Return the (x, y) coordinate for the center point of the cell that contains the specified text.  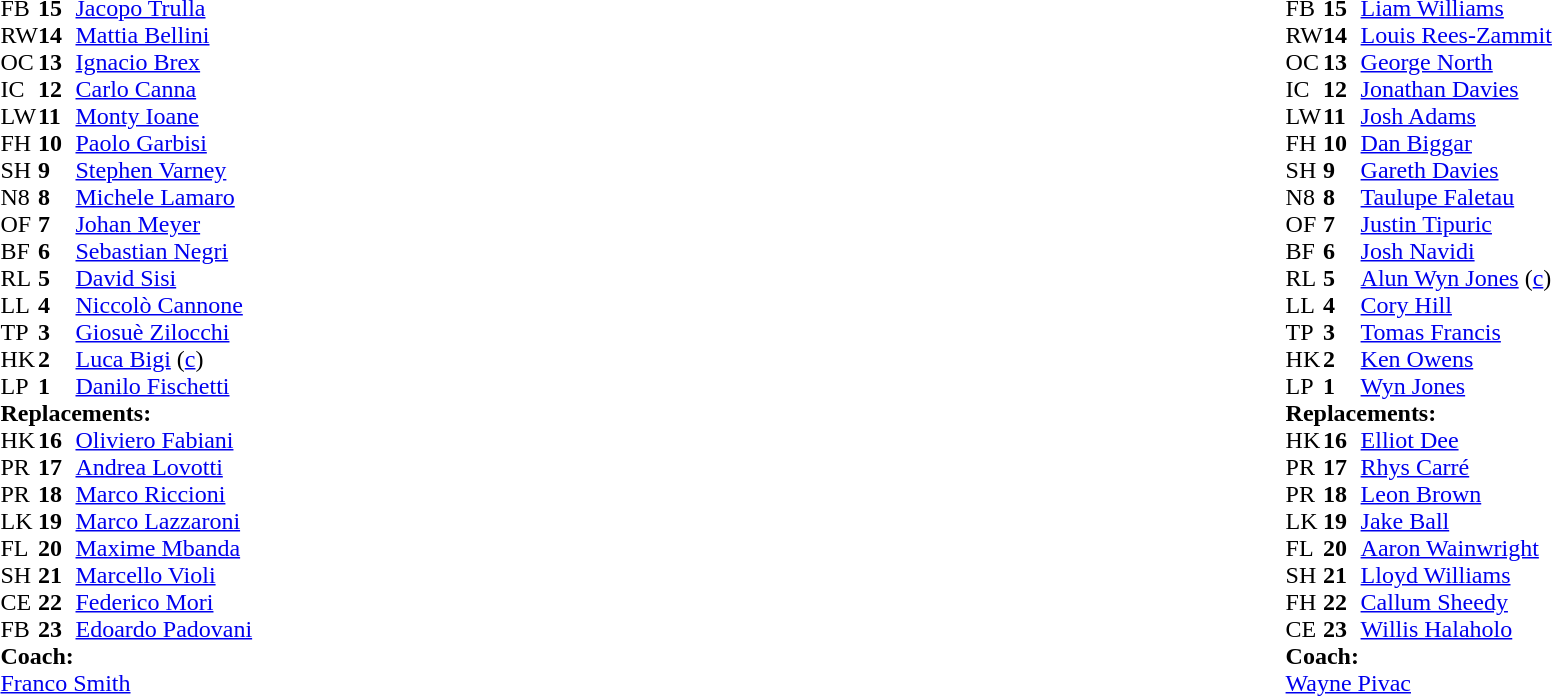
Dan Biggar (1456, 144)
Oliviero Fabiani (164, 440)
Rhys Carré (1456, 468)
David Sisi (164, 278)
Johan Meyer (164, 224)
Lloyd Williams (1456, 576)
Ken Owens (1456, 360)
Marco Lazzaroni (164, 522)
FB (19, 630)
Stephen Varney (164, 170)
Marcello Violi (164, 576)
Aaron Wainwright (1456, 548)
Danilo Fischetti (164, 386)
Andrea Lovotti (164, 468)
Tomas Francis (1456, 332)
Wyn Jones (1456, 386)
Ignacio Brex (164, 62)
Justin Tipuric (1456, 224)
Edoardo Padovani (164, 630)
Mattia Bellini (164, 36)
Monty Ioane (164, 116)
Carlo Canna (164, 90)
George North (1456, 62)
Cory Hill (1456, 306)
Giosuè Zilocchi (164, 332)
Leon Brown (1456, 494)
Paolo Garbisi (164, 144)
Jonathan Davies (1456, 90)
Elliot Dee (1456, 440)
Michele Lamaro (164, 198)
Niccolò Cannone (164, 306)
Sebastian Negri (164, 252)
Taulupe Faletau (1456, 198)
Louis Rees-Zammit (1456, 36)
Jake Ball (1456, 522)
Maxime Mbanda (164, 548)
Federico Mori (164, 602)
Josh Navidi (1456, 252)
Alun Wyn Jones (c) (1456, 278)
Callum Sheedy (1456, 602)
Luca Bigi (c) (164, 360)
Gareth Davies (1456, 170)
Marco Riccioni (164, 494)
Josh Adams (1456, 116)
Willis Halaholo (1456, 630)
